Find where the given text appears and provide that cell's center as [X, Y] coordinate. 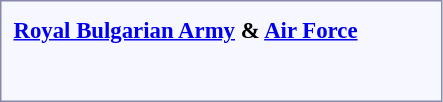
Royal Bulgarian Army & Air Force [186, 30]
